Provide the [x, y] coordinate of the cell's center where the given text is located.  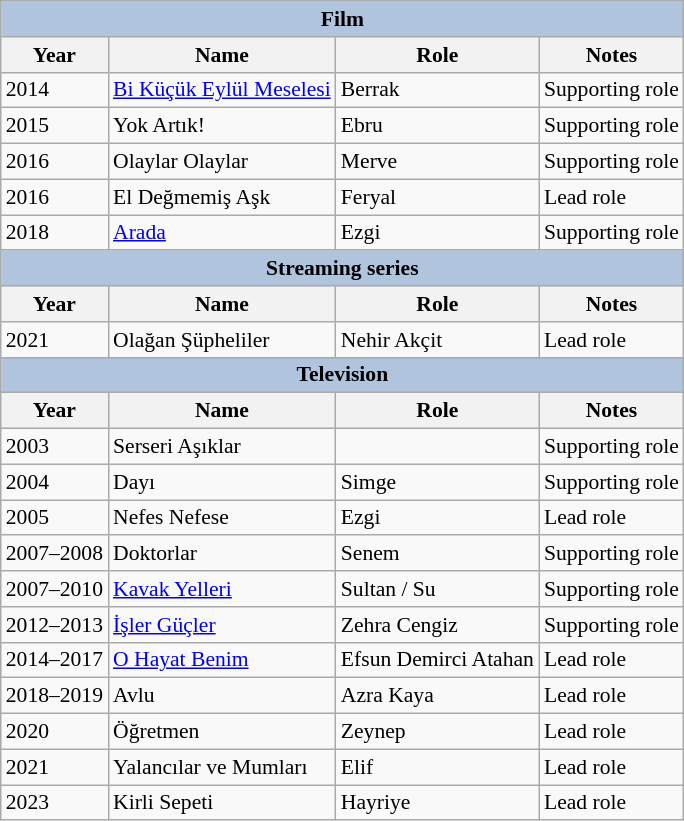
Kavak Yelleri [222, 589]
Nehir Akçit [438, 340]
2023 [54, 803]
Efsun Demirci Atahan [438, 660]
Avlu [222, 696]
2020 [54, 732]
Bi Küçük Eylül Meselesi [222, 90]
2012–2013 [54, 625]
2005 [54, 518]
2015 [54, 126]
Serseri Aşıklar [222, 447]
Ebru [438, 126]
O Hayat Benim [222, 660]
Zehra Cengiz [438, 625]
Nefes Nefese [222, 518]
Dayı [222, 482]
2004 [54, 482]
2003 [54, 447]
İşler Güçler [222, 625]
Olaylar Olaylar [222, 162]
Olağan Şüpheliler [222, 340]
Berrak [438, 90]
El Değmemiş Aşk [222, 197]
Streaming series [342, 269]
Senem [438, 554]
Feryal [438, 197]
Azra Kaya [438, 696]
Kirli Sepeti [222, 803]
Yalancılar ve Mumları [222, 767]
Elif [438, 767]
2007–2008 [54, 554]
Arada [222, 233]
2014–2017 [54, 660]
2018 [54, 233]
2007–2010 [54, 589]
Sultan / Su [438, 589]
2018–2019 [54, 696]
Doktorlar [222, 554]
Hayriye [438, 803]
Yok Artık! [222, 126]
2014 [54, 90]
Television [342, 375]
Film [342, 19]
Zeynep [438, 732]
Merve [438, 162]
Öğretmen [222, 732]
Simge [438, 482]
